Detect which cell encompasses the target text, then output its (x, y) center coordinate. 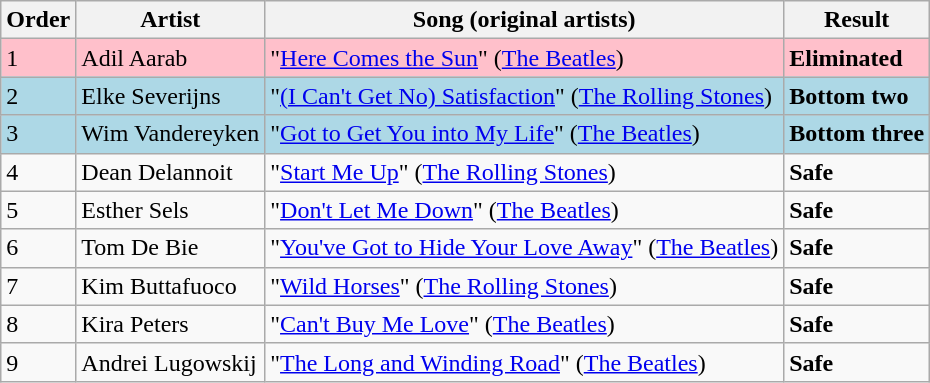
9 (38, 362)
Dean Delannoit (170, 172)
Adil Aarab (170, 58)
Order (38, 20)
1 (38, 58)
2 (38, 96)
Eliminated (857, 58)
"Wild Horses" (The Rolling Stones) (524, 286)
"Can't Buy Me Love" (The Beatles) (524, 324)
Kira Peters (170, 324)
6 (38, 248)
Song (original artists) (524, 20)
5 (38, 210)
Andrei Lugowskij (170, 362)
Artist (170, 20)
"Got to Get You into My Life" (The Beatles) (524, 134)
"(I Can't Get No) Satisfaction" (The Rolling Stones) (524, 96)
"You've Got to Hide Your Love Away" (The Beatles) (524, 248)
"The Long and Winding Road" (The Beatles) (524, 362)
Tom De Bie (170, 248)
"Don't Let Me Down" (The Beatles) (524, 210)
4 (38, 172)
"Start Me Up" (The Rolling Stones) (524, 172)
Elke Severijns (170, 96)
Wim Vandereyken (170, 134)
Bottom two (857, 96)
Bottom three (857, 134)
3 (38, 134)
Result (857, 20)
Esther Sels (170, 210)
8 (38, 324)
"Here Comes the Sun" (The Beatles) (524, 58)
Kim Buttafuoco (170, 286)
7 (38, 286)
